Output the [x, y] coordinate of the center of the cell containing the given text.  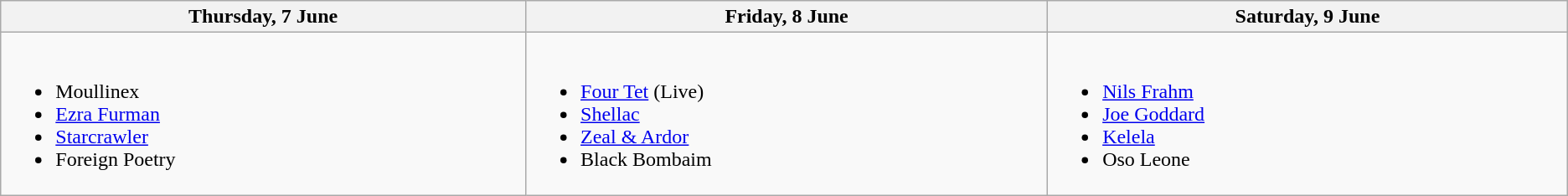
Friday, 8 June [787, 17]
Four Tet (Live)ShellacZeal & ArdorBlack Bombaim [787, 114]
MoullinexEzra FurmanStarcrawlerForeign Poetry [263, 114]
Nils FrahmJoe GoddardKelelaOso Leone [1308, 114]
Thursday, 7 June [263, 17]
Saturday, 9 June [1308, 17]
